Determine the (X, Y) coordinate at the center of the cell enclosing the given text.  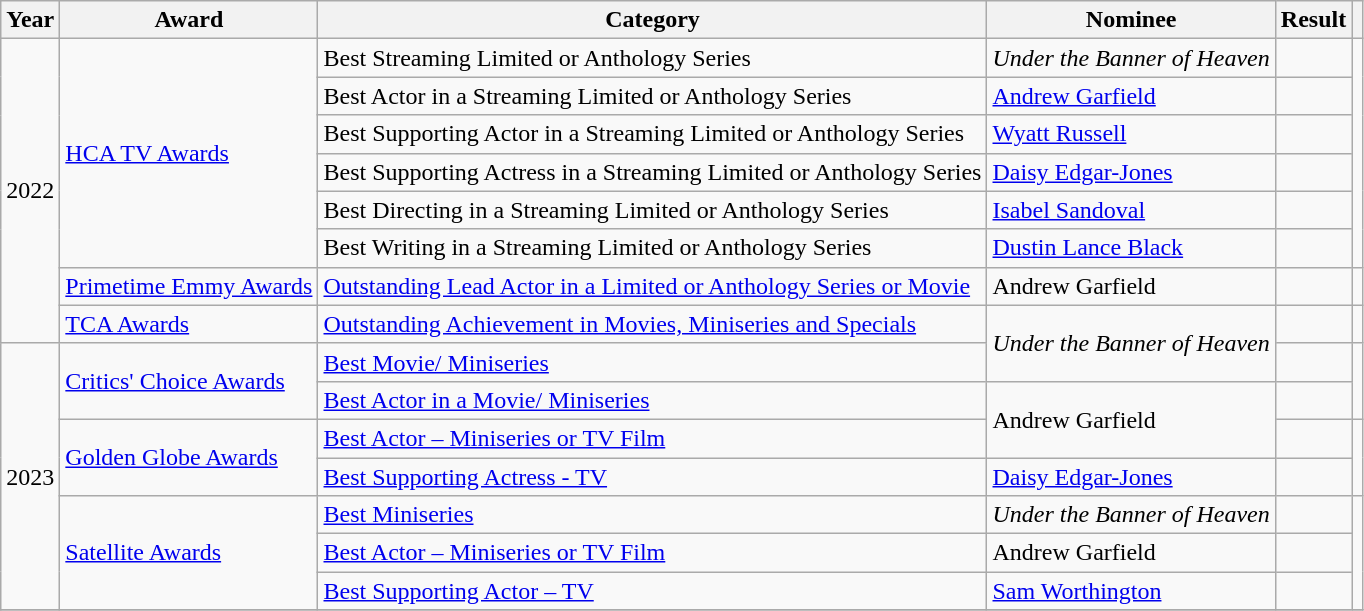
TCA Awards (189, 324)
Nominee (1131, 20)
Best Streaming Limited or Anthology Series (652, 58)
HCA TV Awards (189, 153)
Critics' Choice Awards (189, 381)
Best Directing in a Streaming Limited or Anthology Series (652, 210)
Award (189, 20)
Year (30, 20)
Golden Globe Awards (189, 457)
Isabel Sandoval (1131, 210)
Best Writing in a Streaming Limited or Anthology Series (652, 248)
Best Actor in a Movie/ Miniseries (652, 400)
Best Actor in a Streaming Limited or Anthology Series (652, 96)
Best Supporting Actor in a Streaming Limited or Anthology Series (652, 134)
Result (1313, 20)
Satellite Awards (189, 553)
Outstanding Achievement in Movies, Miniseries and Specials (652, 324)
Best Supporting Actress in a Streaming Limited or Anthology Series (652, 172)
Wyatt Russell (1131, 134)
Best Miniseries (652, 515)
Best Supporting Actress - TV (652, 477)
2022 (30, 191)
Sam Worthington (1131, 591)
Primetime Emmy Awards (189, 286)
Best Supporting Actor – TV (652, 591)
Best Movie/ Miniseries (652, 362)
Outstanding Lead Actor in a Limited or Anthology Series or Movie (652, 286)
Dustin Lance Black (1131, 248)
Category (652, 20)
2023 (30, 476)
